Locate the cell with the specified text and output its [x, y] center coordinate. 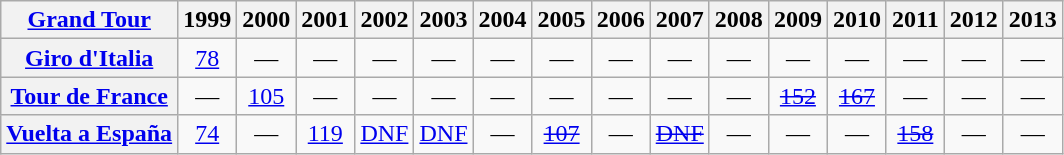
2013 [1032, 20]
167 [856, 96]
74 [208, 134]
Giro d'Italia [90, 58]
2009 [798, 20]
2008 [738, 20]
152 [798, 96]
2010 [856, 20]
Vuelta a España [90, 134]
105 [266, 96]
158 [915, 134]
2003 [444, 20]
2011 [915, 20]
2004 [502, 20]
2005 [562, 20]
2012 [974, 20]
Tour de France [90, 96]
2006 [620, 20]
119 [326, 134]
Grand Tour [90, 20]
2007 [680, 20]
1999 [208, 20]
107 [562, 134]
2000 [266, 20]
78 [208, 58]
2001 [326, 20]
2002 [384, 20]
